Locate the cell with the specified text and output its (x, y) center coordinate. 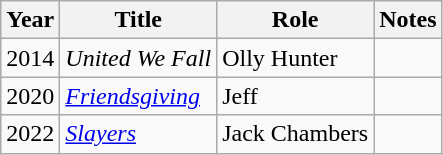
Jack Chambers (296, 134)
Year (30, 20)
Jeff (296, 96)
2020 (30, 96)
2022 (30, 134)
Slayers (138, 134)
United We Fall (138, 58)
2014 (30, 58)
Olly Hunter (296, 58)
Role (296, 20)
Notes (408, 20)
Title (138, 20)
Friendsgiving (138, 96)
